Locate the cell with the specified text and output its [x, y] center coordinate. 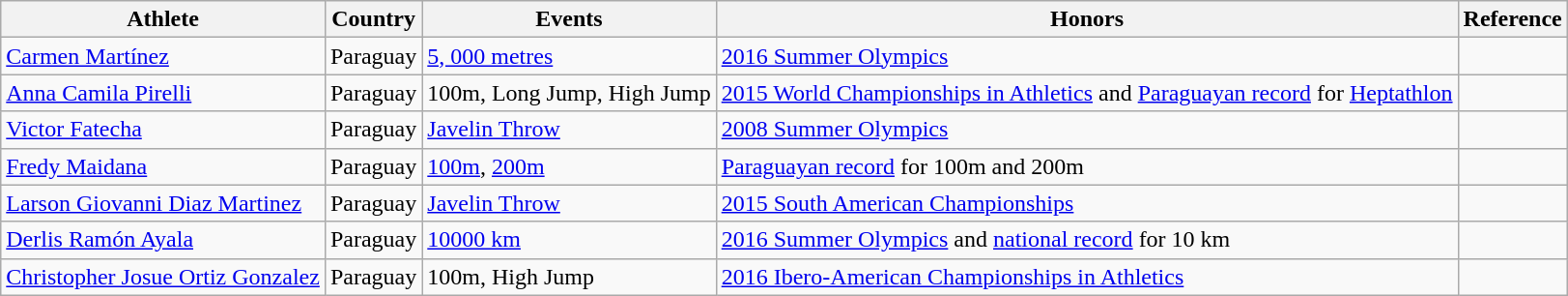
2008 Summer Olympics [1087, 130]
5, 000 metres [569, 56]
10000 km [569, 240]
2016 Ibero-American Championships in Athletics [1087, 277]
100m, Long Jump, High Jump [569, 93]
Christopher Josue Ortiz Gonzalez [163, 277]
Victor Fatecha [163, 130]
Athlete [163, 19]
2015 World Championships in Athletics and Paraguayan record for Heptathlon [1087, 93]
100m, High Jump [569, 277]
Honors [1087, 19]
Country [373, 19]
Reference [1513, 19]
Events [569, 19]
2015 South American Championships [1087, 203]
Fredy Maidana [163, 166]
Paraguayan record for 100m and 200m [1087, 166]
Derlis Ramón Ayala [163, 240]
Larson Giovanni Diaz Martinez [163, 203]
2016 Summer Olympics [1087, 56]
2016 Summer Olympics and national record for 10 km [1087, 240]
100m, 200m [569, 166]
Anna Camila Pirelli [163, 93]
Carmen Martínez [163, 56]
